For the text-containing cell, return its midpoint in (x, y) coordinate format. 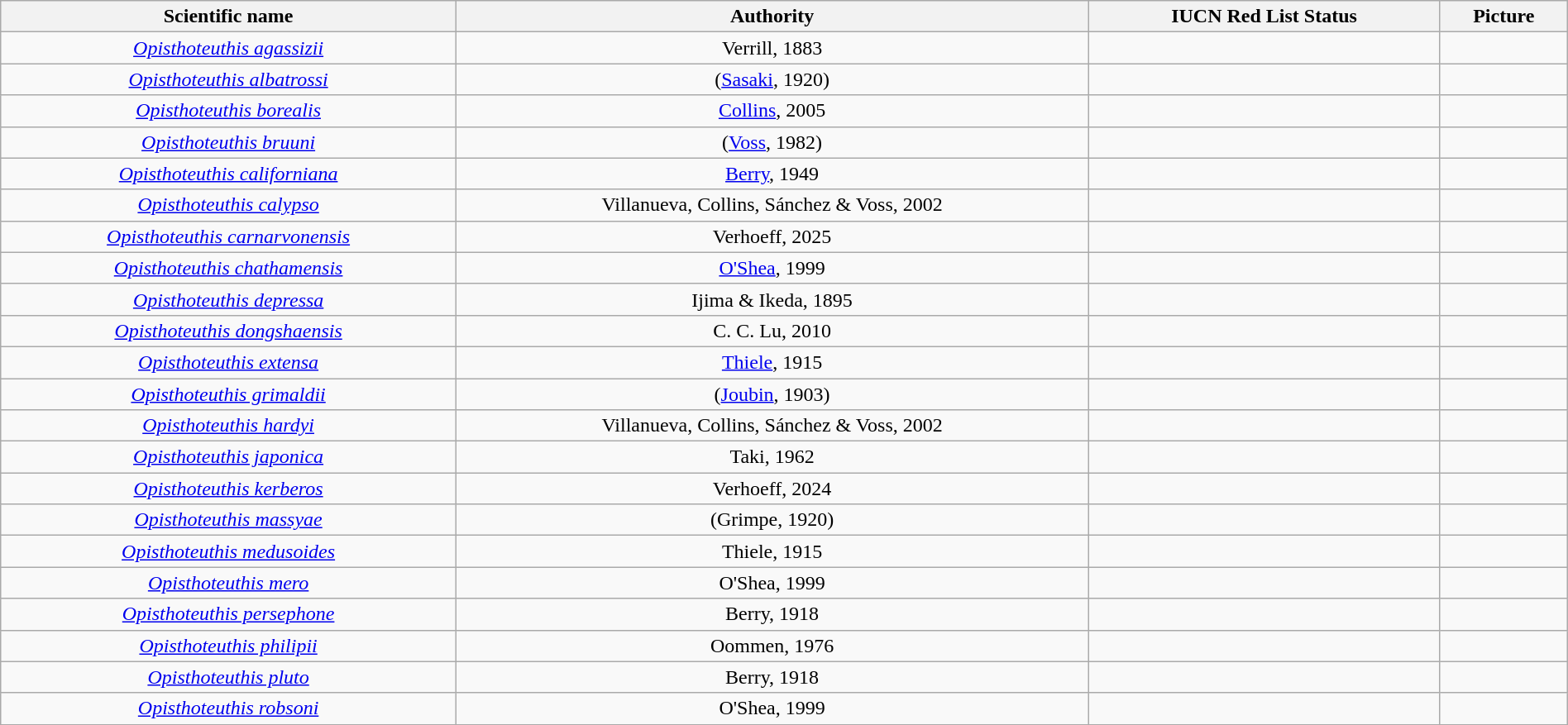
IUCN Red List Status (1264, 17)
Opisthoteuthis extensa (228, 362)
Opisthoteuthis mero (228, 583)
Opisthoteuthis albatrossi (228, 79)
Oommen, 1976 (772, 646)
Opisthoteuthis pluto (228, 677)
Opisthoteuthis massyae (228, 520)
Opisthoteuthis grimaldii (228, 394)
(Sasaki, 1920) (772, 79)
Authority (772, 17)
Opisthoteuthis agassizii (228, 48)
Opisthoteuthis californiana (228, 174)
Opisthoteuthis japonica (228, 457)
Opisthoteuthis depressa (228, 299)
Collins, 2005 (772, 111)
Ijima & Ikeda, 1895 (772, 299)
Opisthoteuthis medusoides (228, 551)
Scientific name (228, 17)
Opisthoteuthis robsoni (228, 708)
Opisthoteuthis philipii (228, 646)
Opisthoteuthis persephone (228, 614)
Verhoeff, 2025 (772, 236)
Berry, 1949 (772, 174)
Verhoeff, 2024 (772, 489)
Opisthoteuthis dongshaensis (228, 331)
Opisthoteuthis calypso (228, 205)
Picture (1503, 17)
(Joubin, 1903) (772, 394)
Opisthoteuthis kerberos (228, 489)
(Grimpe, 1920) (772, 520)
Opisthoteuthis borealis (228, 111)
Opisthoteuthis hardyi (228, 426)
Taki, 1962 (772, 457)
Verrill, 1883 (772, 48)
C. C. Lu, 2010 (772, 331)
Opisthoteuthis carnarvonensis (228, 236)
(Voss, 1982) (772, 142)
Opisthoteuthis chathamensis (228, 268)
Opisthoteuthis bruuni (228, 142)
